For the text-containing cell, return its midpoint in [x, y] coordinate format. 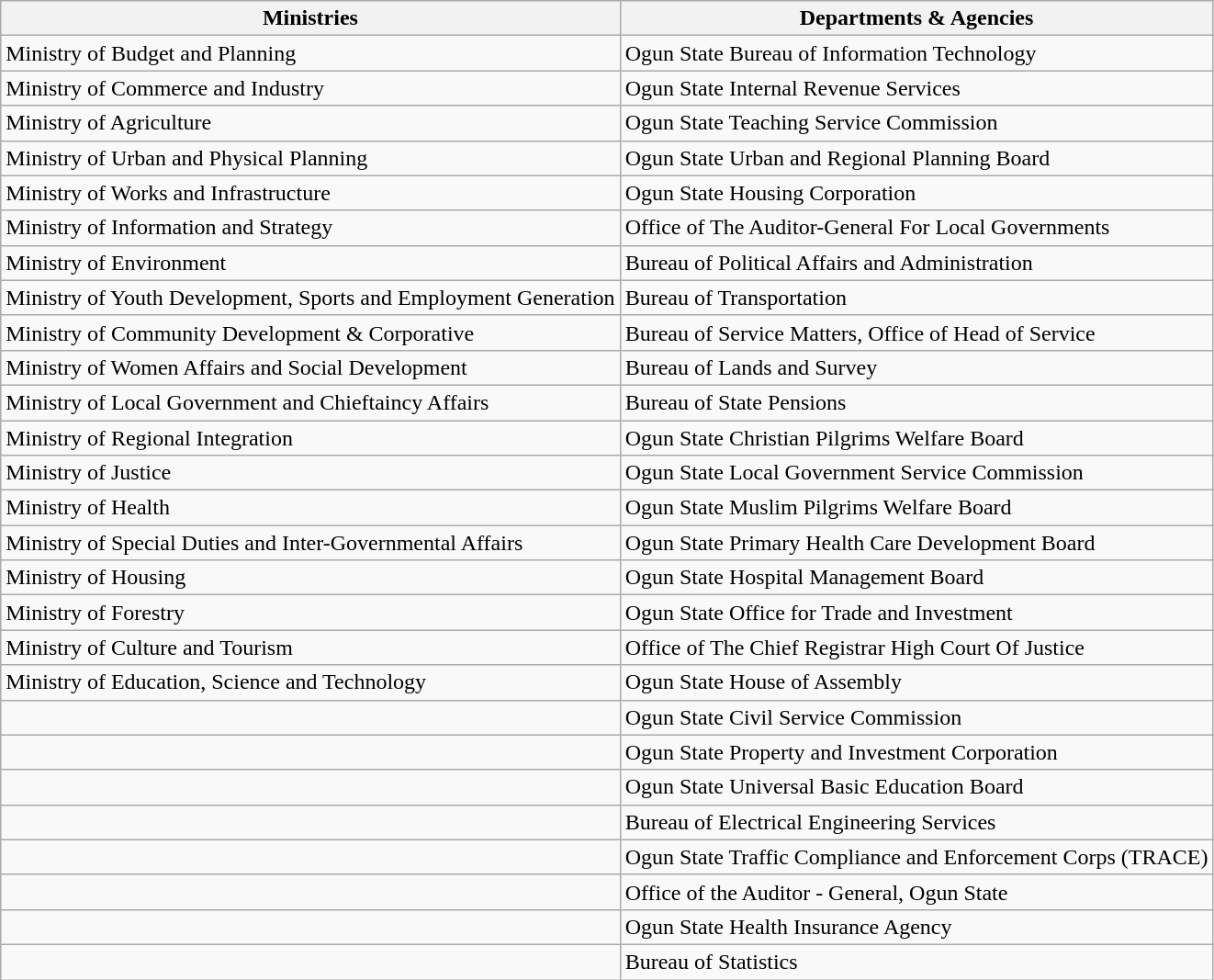
Departments & Agencies [916, 18]
Ministry of Environment [310, 263]
Ogun State Hospital Management Board [916, 578]
Ogun State Office for Trade and Investment [916, 613]
Office of the Auditor - General, Ogun State [916, 892]
Ogun State Primary Health Care Development Board [916, 543]
Ogun State Health Insurance Agency [916, 927]
Office of The Auditor-General For Local Governments [916, 228]
Ogun State Muslim Pilgrims Welfare Board [916, 508]
Ministry of Agriculture [310, 123]
Ministry of Youth Development, Sports and Employment Generation [310, 298]
Office of The Chief Registrar High Court Of Justice [916, 648]
Ministry of Housing [310, 578]
Ministry of Community Development & Corporative [310, 332]
Ministry of Education, Science and Technology [310, 682]
Bureau of Lands and Survey [916, 367]
Ministry of Works and Infrastructure [310, 193]
Ogun State House of Assembly [916, 682]
Ministry of Special Duties and Inter-Governmental Affairs [310, 543]
Ogun State Teaching Service Commission [916, 123]
Ogun State Civil Service Commission [916, 717]
Ministry of Culture and Tourism [310, 648]
Bureau of Political Affairs and Administration [916, 263]
Ministry of Commerce and Industry [310, 88]
Ogun State Local Government Service Commission [916, 473]
Ministry of Forestry [310, 613]
Ogun State Traffic Compliance and Enforcement Corps (TRACE) [916, 857]
Bureau of Service Matters, Office of Head of Service [916, 332]
Ogun State Property and Investment Corporation [916, 752]
Ogun State Universal Basic Education Board [916, 787]
Ministry of Regional Integration [310, 438]
Ministry of Health [310, 508]
Ogun State Christian Pilgrims Welfare Board [916, 438]
Ministry of Women Affairs and Social Development [310, 367]
Ministry of Justice [310, 473]
Bureau of State Pensions [916, 402]
Ministry of Local Government and Chieftaincy Affairs [310, 402]
Ogun State Urban and Regional Planning Board [916, 158]
Bureau of Transportation [916, 298]
Ministry of Budget and Planning [310, 53]
Ministry of Urban and Physical Planning [310, 158]
Ogun State Housing Corporation [916, 193]
Ministry of Information and Strategy [310, 228]
Bureau of Electrical Engineering Services [916, 822]
Ministries [310, 18]
Ogun State Internal Revenue Services [916, 88]
Bureau of Statistics [916, 962]
Ogun State Bureau of Information Technology [916, 53]
